Extract the (x, y) coordinate from the center of the cell holding the provided text.  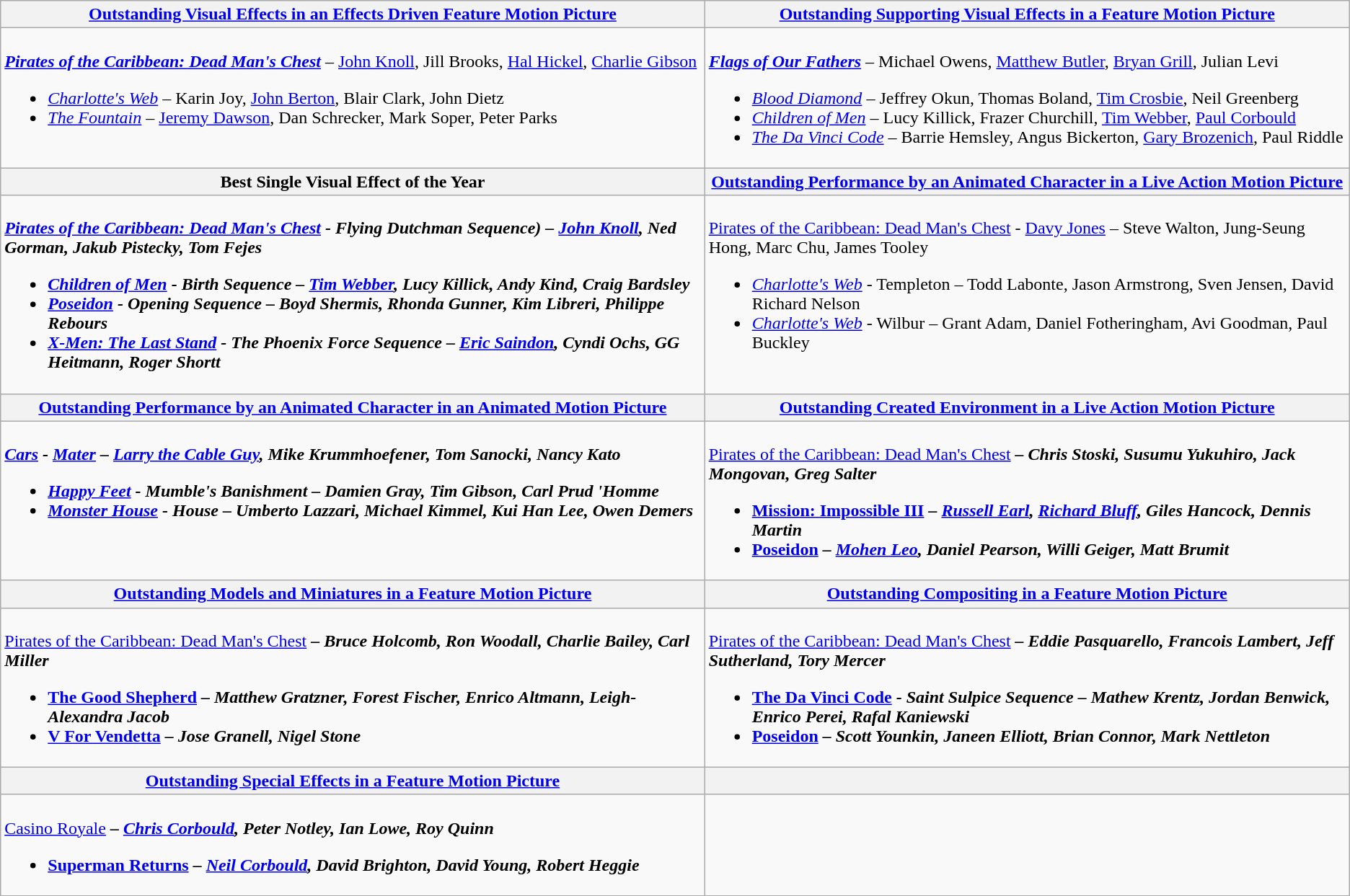
Outstanding Compositing in a Feature Motion Picture (1027, 594)
Outstanding Performance by an Animated Character in an Animated Motion Picture (353, 407)
Outstanding Special Effects in a Feature Motion Picture (353, 781)
Outstanding Models and Miniatures in a Feature Motion Picture (353, 594)
Outstanding Performance by an Animated Character in a Live Action Motion Picture (1027, 182)
Outstanding Supporting Visual Effects in a Feature Motion Picture (1027, 14)
Outstanding Visual Effects in an Effects Driven Feature Motion Picture (353, 14)
Best Single Visual Effect of the Year (353, 182)
Casino Royale – Chris Corbould, Peter Notley, Ian Lowe, Roy QuinnSuperman Returns – Neil Corbould, David Brighton, David Young, Robert Heggie (353, 845)
Outstanding Created Environment in a Live Action Motion Picture (1027, 407)
